From the cell containing the given text, extract its center point as (X, Y) coordinate. 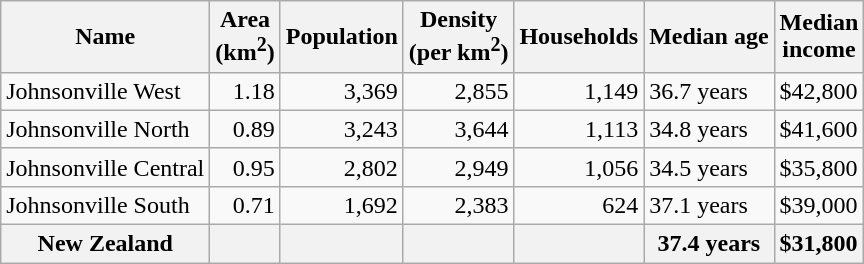
Name (106, 37)
2,855 (458, 91)
Population (342, 37)
37.1 years (709, 205)
Households (579, 37)
Johnsonville South (106, 205)
$35,800 (819, 167)
Medianincome (819, 37)
2,949 (458, 167)
Johnsonville Central (106, 167)
0.95 (245, 167)
0.89 (245, 129)
34.8 years (709, 129)
1,149 (579, 91)
3,243 (342, 129)
0.71 (245, 205)
1,692 (342, 205)
$42,800 (819, 91)
New Zealand (106, 244)
1.18 (245, 91)
$31,800 (819, 244)
$41,600 (819, 129)
Area(km2) (245, 37)
3,644 (458, 129)
Density(per km2) (458, 37)
37.4 years (709, 244)
2,802 (342, 167)
1,113 (579, 129)
34.5 years (709, 167)
1,056 (579, 167)
36.7 years (709, 91)
Johnsonville North (106, 129)
$39,000 (819, 205)
3,369 (342, 91)
Johnsonville West (106, 91)
2,383 (458, 205)
Median age (709, 37)
624 (579, 205)
